Pinpoint the cell where the given text exists, returning its (x, y) midpoint coordinate. 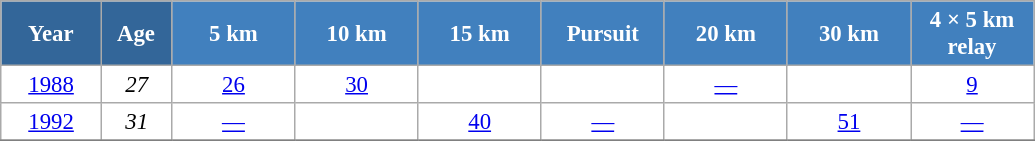
20 km (726, 34)
10 km (356, 34)
5 km (234, 34)
15 km (480, 34)
31 (136, 122)
27 (136, 85)
9 (972, 85)
1988 (52, 85)
Year (52, 34)
30 km (848, 34)
40 (480, 122)
26 (234, 85)
1992 (52, 122)
4 × 5 km relay (972, 34)
51 (848, 122)
Age (136, 34)
Pursuit (602, 34)
30 (356, 85)
